Detect which cell encompasses the target text, then output its (x, y) center coordinate. 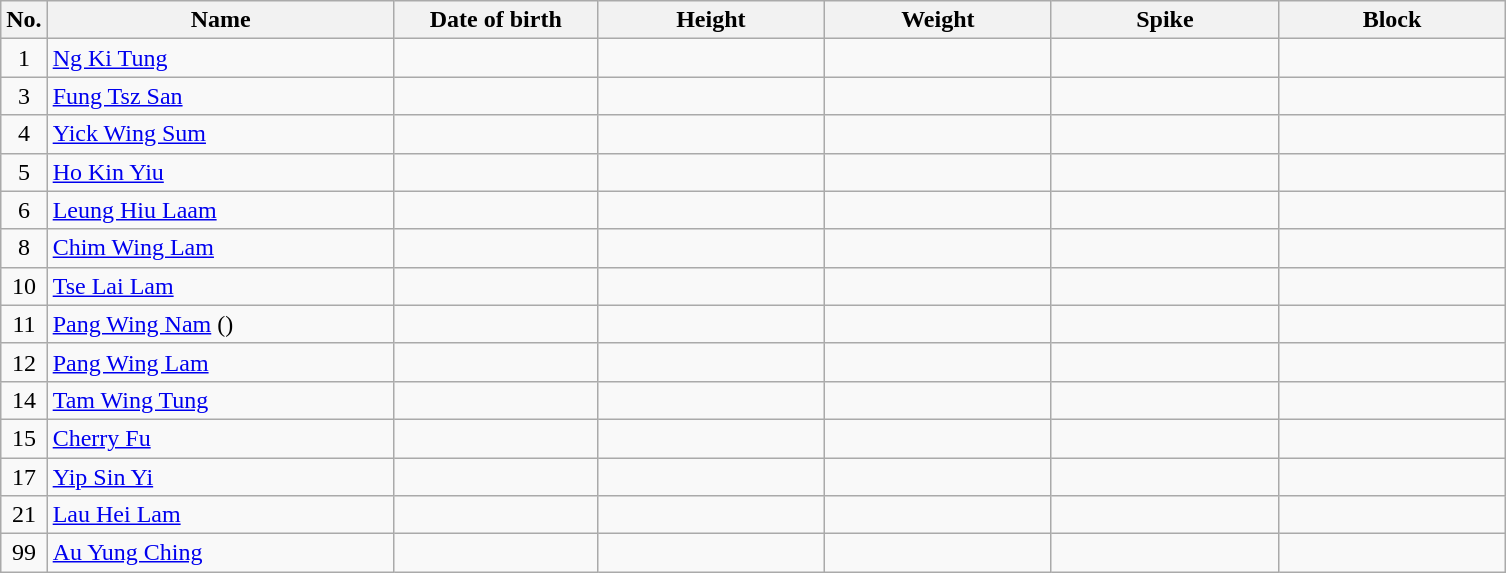
17 (24, 477)
Au Yung Ching (220, 553)
3 (24, 96)
No. (24, 20)
Weight (938, 20)
Chim Wing Lam (220, 248)
Yick Wing Sum (220, 134)
Spike (1164, 20)
99 (24, 553)
15 (24, 438)
6 (24, 210)
Height (710, 20)
Block (1392, 20)
14 (24, 400)
10 (24, 286)
11 (24, 324)
Pang Wing Nam () (220, 324)
Yip Sin Yi (220, 477)
Ng Ki Tung (220, 58)
12 (24, 362)
Cherry Fu (220, 438)
21 (24, 515)
Pang Wing Lam (220, 362)
Date of birth (496, 20)
Leung Hiu Laam (220, 210)
Lau Hei Lam (220, 515)
Ho Kin Yiu (220, 172)
Tse Lai Lam (220, 286)
8 (24, 248)
Tam Wing Tung (220, 400)
Name (220, 20)
Fung Tsz San (220, 96)
5 (24, 172)
1 (24, 58)
4 (24, 134)
